Pinpoint the cell where the given text exists, returning its [X, Y] midpoint coordinate. 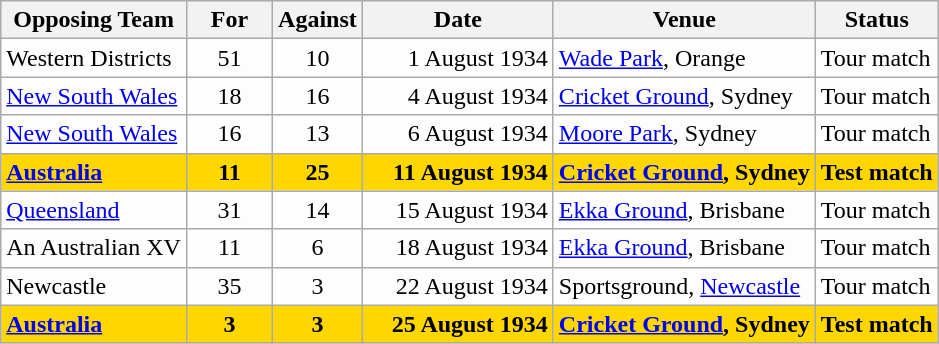
Status [876, 20]
10 [318, 58]
Against [318, 20]
25 [318, 172]
14 [318, 210]
For [229, 20]
6 [318, 248]
1 August 1934 [458, 58]
Opposing Team [94, 20]
4 August 1934 [458, 96]
22 August 1934 [458, 286]
6 August 1934 [458, 134]
Queensland [94, 210]
51 [229, 58]
Western Districts [94, 58]
Venue [684, 20]
Newcastle [94, 286]
18 [229, 96]
An Australian XV [94, 248]
Moore Park, Sydney [684, 134]
31 [229, 210]
Date [458, 20]
25 August 1934 [458, 324]
15 August 1934 [458, 210]
Sportsground, Newcastle [684, 286]
11 August 1934 [458, 172]
18 August 1934 [458, 248]
35 [229, 286]
13 [318, 134]
Wade Park, Orange [684, 58]
